Provide the (x, y) coordinate of the cell's center where the given text is located.  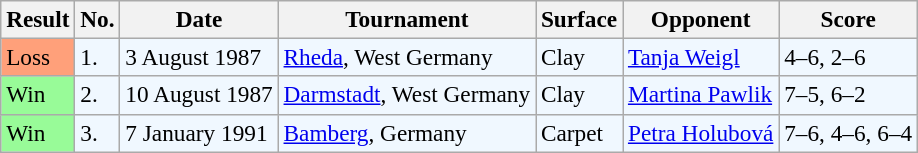
Result (38, 19)
Tanja Weigl (701, 57)
Tournament (406, 19)
Date (199, 19)
2. (98, 95)
Darmstadt, West Germany (406, 95)
Loss (38, 57)
7 January 1991 (199, 133)
Petra Holubová (701, 133)
Bamberg, Germany (406, 133)
Opponent (701, 19)
Score (848, 19)
7–6, 4–6, 6–4 (848, 133)
Martina Pawlik (701, 95)
10 August 1987 (199, 95)
7–5, 6–2 (848, 95)
Carpet (580, 133)
3. (98, 133)
No. (98, 19)
4–6, 2–6 (848, 57)
3 August 1987 (199, 57)
1. (98, 57)
Rheda, West Germany (406, 57)
Surface (580, 19)
